Scan for the cell matching the given text and deliver its (x, y) coordinate at center. 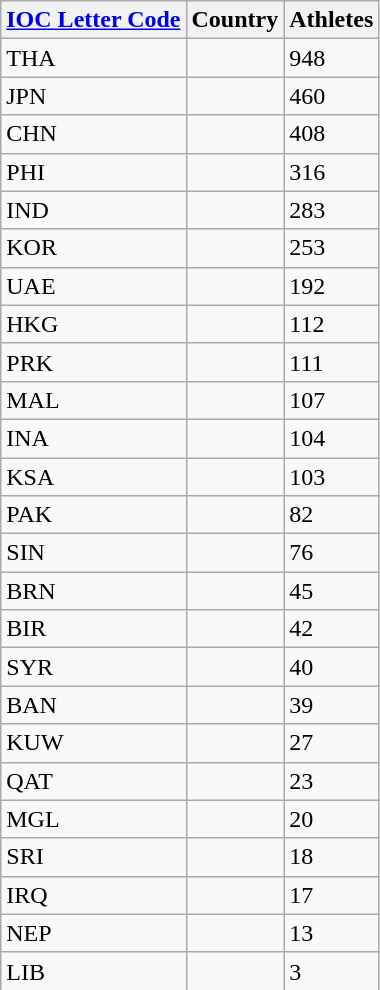
107 (332, 400)
IRQ (94, 895)
NEP (94, 933)
42 (332, 629)
103 (332, 477)
IOC Letter Code (94, 20)
45 (332, 591)
13 (332, 933)
HKG (94, 324)
111 (332, 362)
BAN (94, 705)
SRI (94, 857)
23 (332, 781)
17 (332, 895)
MGL (94, 819)
Athletes (332, 20)
40 (332, 667)
39 (332, 705)
82 (332, 515)
20 (332, 819)
104 (332, 438)
408 (332, 134)
460 (332, 96)
IND (94, 210)
76 (332, 553)
QAT (94, 781)
KOR (94, 248)
316 (332, 172)
PHI (94, 172)
UAE (94, 286)
SYR (94, 667)
PRK (94, 362)
PAK (94, 515)
SIN (94, 553)
253 (332, 248)
MAL (94, 400)
3 (332, 971)
192 (332, 286)
27 (332, 743)
CHN (94, 134)
Country (235, 20)
283 (332, 210)
BRN (94, 591)
18 (332, 857)
948 (332, 58)
JPN (94, 96)
KSA (94, 477)
INA (94, 438)
LIB (94, 971)
112 (332, 324)
THA (94, 58)
BIR (94, 629)
KUW (94, 743)
